From the cell containing the given text, extract its center point as (X, Y) coordinate. 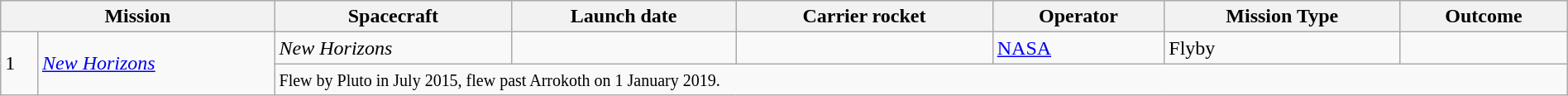
1 (20, 64)
Carrier rocket (865, 17)
Mission Type (1282, 17)
NASA (1078, 48)
Spacecraft (394, 17)
Flew by Pluto in July 2015, flew past Arrokoth on 1 January 2019. (921, 79)
Flyby (1282, 48)
Outcome (1484, 17)
Launch date (624, 17)
Mission (137, 17)
Operator (1078, 17)
